Scan for the cell matching the given text and deliver its (X, Y) coordinate at center. 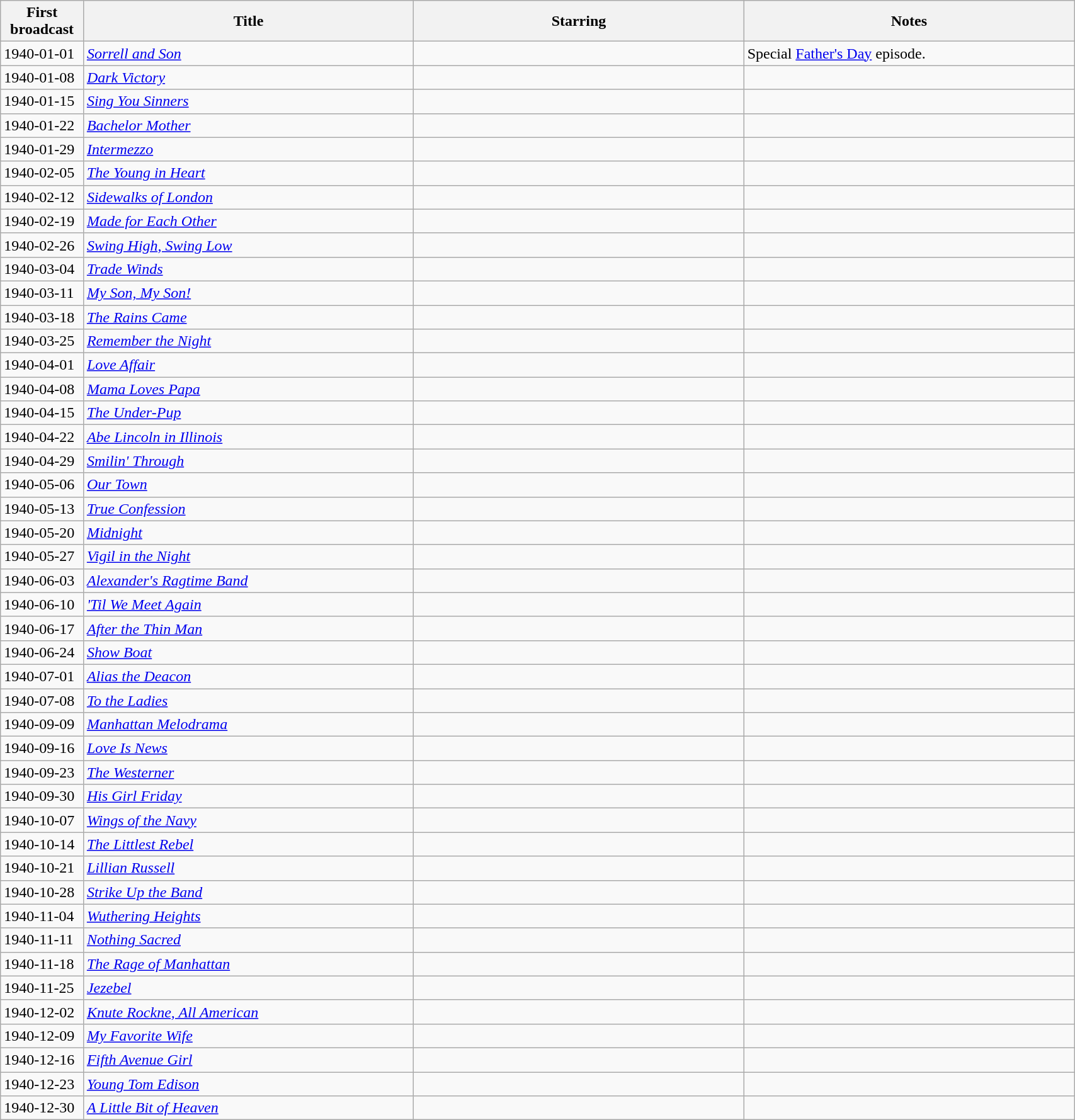
After the Thin Man (248, 628)
1940-05-06 (42, 485)
1940-04-15 (42, 413)
My Favorite Wife (248, 1036)
Midnight (248, 533)
Abe Lincoln in Illinois (248, 437)
Special Father's Day episode. (909, 54)
1940-01-08 (42, 77)
The Westerner (248, 772)
1940-10-21 (42, 868)
Wings of the Navy (248, 820)
Knute Rockne, All American (248, 1012)
1940-05-20 (42, 533)
1940-05-27 (42, 557)
Lillian Russell (248, 868)
1940-07-08 (42, 701)
Made for Each Other (248, 221)
My Son, My Son! (248, 293)
Sing You Sinners (248, 101)
Starring (579, 21)
True Confession (248, 509)
Remember the Night (248, 341)
1940-10-28 (42, 892)
Love Affair (248, 365)
1940-07-01 (42, 676)
1940-06-24 (42, 652)
Our Town (248, 485)
1940-05-13 (42, 509)
1940-02-19 (42, 221)
The Littlest Rebel (248, 844)
To the Ladies (248, 701)
1940-12-23 (42, 1083)
Intermezzo (248, 149)
Swing High, Swing Low (248, 245)
Jezebel (248, 988)
1940-10-07 (42, 820)
1940-06-10 (42, 604)
1940-12-09 (42, 1036)
1940-12-16 (42, 1060)
Smilin' Through (248, 461)
1940-01-15 (42, 101)
1940-06-17 (42, 628)
Sidewalks of London (248, 197)
Notes (909, 21)
The Rage of Manhattan (248, 964)
1940-02-05 (42, 173)
1940-09-16 (42, 749)
1940-11-04 (42, 916)
Vigil in the Night (248, 557)
1940-09-30 (42, 796)
1940-11-25 (42, 988)
Show Boat (248, 652)
Trade Winds (248, 269)
The Young in Heart (248, 173)
1940-04-01 (42, 365)
1940-06-03 (42, 580)
1940-01-01 (42, 54)
1940-12-30 (42, 1108)
1940-04-29 (42, 461)
Fifth Avenue Girl (248, 1060)
1940-01-22 (42, 125)
Wuthering Heights (248, 916)
1940-03-18 (42, 317)
Nothing Sacred (248, 940)
1940-04-22 (42, 437)
Mama Loves Papa (248, 389)
1940-02-12 (42, 197)
1940-12-02 (42, 1012)
The Under-Pup (248, 413)
1940-09-23 (42, 772)
1940-09-09 (42, 725)
Alias the Deacon (248, 676)
Sorrell and Son (248, 54)
The Rains Came (248, 317)
1940-11-11 (42, 940)
1940-01-29 (42, 149)
1940-10-14 (42, 844)
1940-03-11 (42, 293)
'Til We Meet Again (248, 604)
Manhattan Melodrama (248, 725)
1940-03-04 (42, 269)
His Girl Friday (248, 796)
Strike Up the Band (248, 892)
1940-11-18 (42, 964)
1940-02-26 (42, 245)
1940-03-25 (42, 341)
Love Is News (248, 749)
1940-04-08 (42, 389)
First broadcast (42, 21)
Alexander's Ragtime Band (248, 580)
Title (248, 21)
Dark Victory (248, 77)
Young Tom Edison (248, 1083)
A Little Bit of Heaven (248, 1108)
Bachelor Mother (248, 125)
